From the cell containing the given text, extract its center point as (x, y) coordinate. 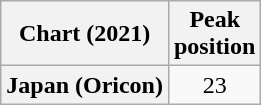
Chart (2021) (85, 34)
Japan (Oricon) (85, 85)
Peakposition (214, 34)
23 (214, 85)
